Determine the (X, Y) coordinate at the center of the cell enclosing the given text.  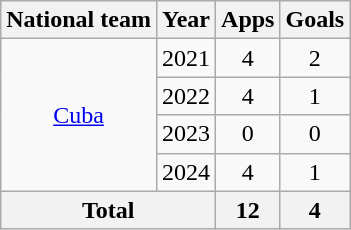
Total (108, 210)
12 (248, 210)
Cuba (79, 115)
2 (315, 58)
Goals (315, 20)
2023 (186, 134)
2021 (186, 58)
Apps (248, 20)
2024 (186, 172)
National team (79, 20)
Year (186, 20)
2022 (186, 96)
